Pinpoint the cell where the given text exists, returning its [x, y] midpoint coordinate. 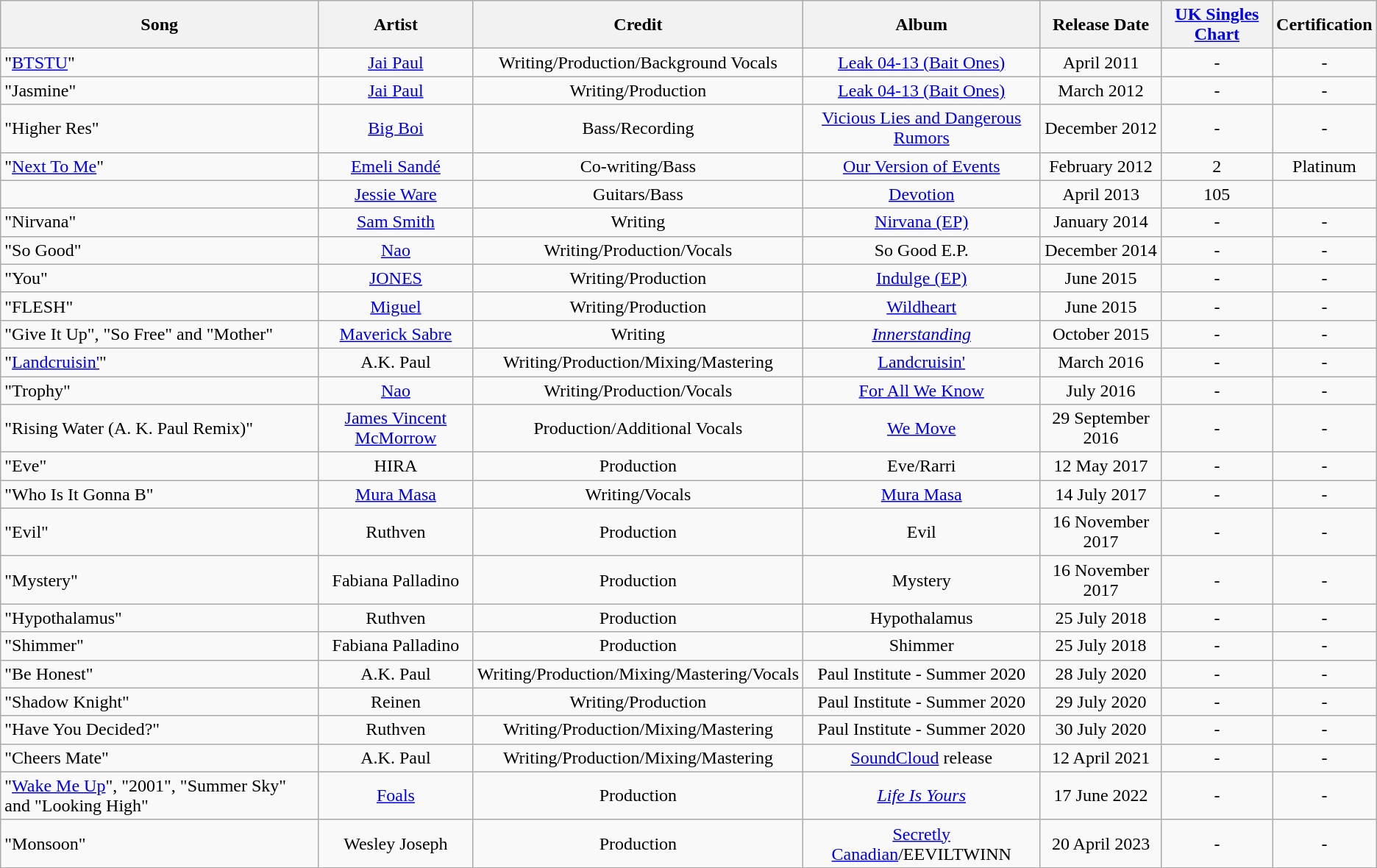
29 September 2016 [1100, 428]
Writing/Production/Background Vocals [638, 63]
Co-writing/Bass [638, 166]
Nirvana (EP) [922, 222]
2 [1217, 166]
"You" [160, 278]
"So Good" [160, 250]
Writing/Vocals [638, 494]
"Trophy" [160, 391]
Life Is Yours [922, 796]
Reinen [396, 702]
Our Version of Events [922, 166]
For All We Know [922, 391]
Landcruisin' [922, 362]
29 July 2020 [1100, 702]
Platinum [1325, 166]
12 May 2017 [1100, 466]
Innerstanding [922, 334]
"Higher Res" [160, 128]
Bass/Recording [638, 128]
Big Boi [396, 128]
Certification [1325, 25]
March 2012 [1100, 90]
Secretly Canadian/EEVILTWINN [922, 843]
"Give It Up", "So Free" and "Mother" [160, 334]
30 July 2020 [1100, 730]
UK Singles Chart [1217, 25]
"Evil" [160, 533]
"Monsoon" [160, 843]
Vicious Lies and Dangerous Rumors [922, 128]
Foals [396, 796]
Artist [396, 25]
20 April 2023 [1100, 843]
Wildheart [922, 306]
JONES [396, 278]
"Have You Decided?" [160, 730]
"Jasmine" [160, 90]
12 April 2021 [1100, 758]
"BTSTU" [160, 63]
Sam Smith [396, 222]
October 2015 [1100, 334]
Emeli Sandé [396, 166]
Guitars/Bass [638, 194]
Indulge (EP) [922, 278]
"Eve" [160, 466]
"Who Is It Gonna B" [160, 494]
"Hypothalamus" [160, 618]
December 2014 [1100, 250]
Miguel [396, 306]
April 2013 [1100, 194]
105 [1217, 194]
Jessie Ware [396, 194]
February 2012 [1100, 166]
Credit [638, 25]
14 July 2017 [1100, 494]
"Rising Water (A. K. Paul Remix)" [160, 428]
January 2014 [1100, 222]
"Nirvana" [160, 222]
Mystery [922, 580]
Eve/Rarri [922, 466]
Album [922, 25]
James Vincent McMorrow [396, 428]
Shimmer [922, 646]
Evil [922, 533]
March 2016 [1100, 362]
"Landcruisin'" [160, 362]
"Shimmer" [160, 646]
"FLESH" [160, 306]
"Next To Me" [160, 166]
"Mystery" [160, 580]
Hypothalamus [922, 618]
"Shadow Knight" [160, 702]
HIRA [396, 466]
"Cheers Mate" [160, 758]
SoundCloud release [922, 758]
Wesley Joseph [396, 843]
April 2011 [1100, 63]
Production/Additional Vocals [638, 428]
28 July 2020 [1100, 674]
Song [160, 25]
We Move [922, 428]
"Be Honest" [160, 674]
July 2016 [1100, 391]
So Good E.P. [922, 250]
"Wake Me Up", "2001", "Summer Sky" and "Looking High" [160, 796]
Release Date [1100, 25]
Writing/Production/Mixing/Mastering/Vocals [638, 674]
December 2012 [1100, 128]
17 June 2022 [1100, 796]
Devotion [922, 194]
Maverick Sabre [396, 334]
